Return (X, Y) of the center of cell containing provided text 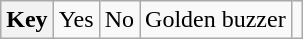
Yes (76, 20)
Key (27, 20)
Golden buzzer (216, 20)
No (119, 20)
